Identify which cell holds the provided text, then report its [X, Y] central coordinate. 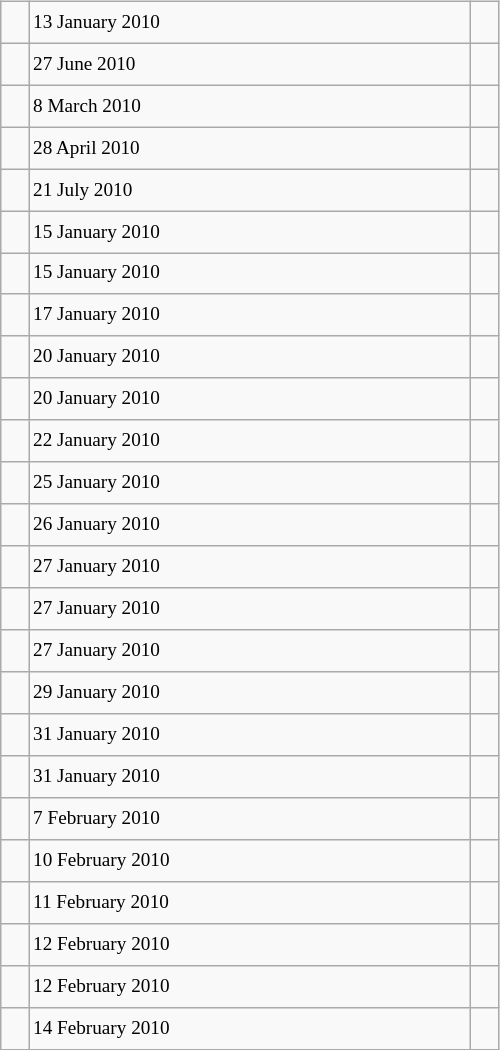
13 January 2010 [249, 22]
10 February 2010 [249, 861]
27 June 2010 [249, 64]
11 February 2010 [249, 902]
28 April 2010 [249, 148]
22 January 2010 [249, 441]
17 January 2010 [249, 315]
25 January 2010 [249, 483]
29 January 2010 [249, 693]
14 February 2010 [249, 1028]
8 March 2010 [249, 106]
26 January 2010 [249, 525]
7 February 2010 [249, 819]
21 July 2010 [249, 190]
